Find where the given text appears and provide that cell's center as (X, Y) coordinate. 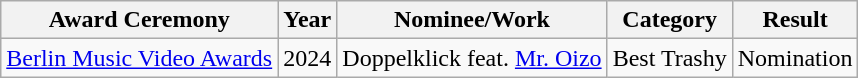
Doppelklick feat. Mr. Oizo (472, 58)
Result (795, 20)
Berlin Music Video Awards (140, 58)
Nomination (795, 58)
2024 (308, 58)
Year (308, 20)
Best Trashy (670, 58)
Award Ceremony (140, 20)
Category (670, 20)
Nominee/Work (472, 20)
